Locate the cell with the specified text and output its [x, y] center coordinate. 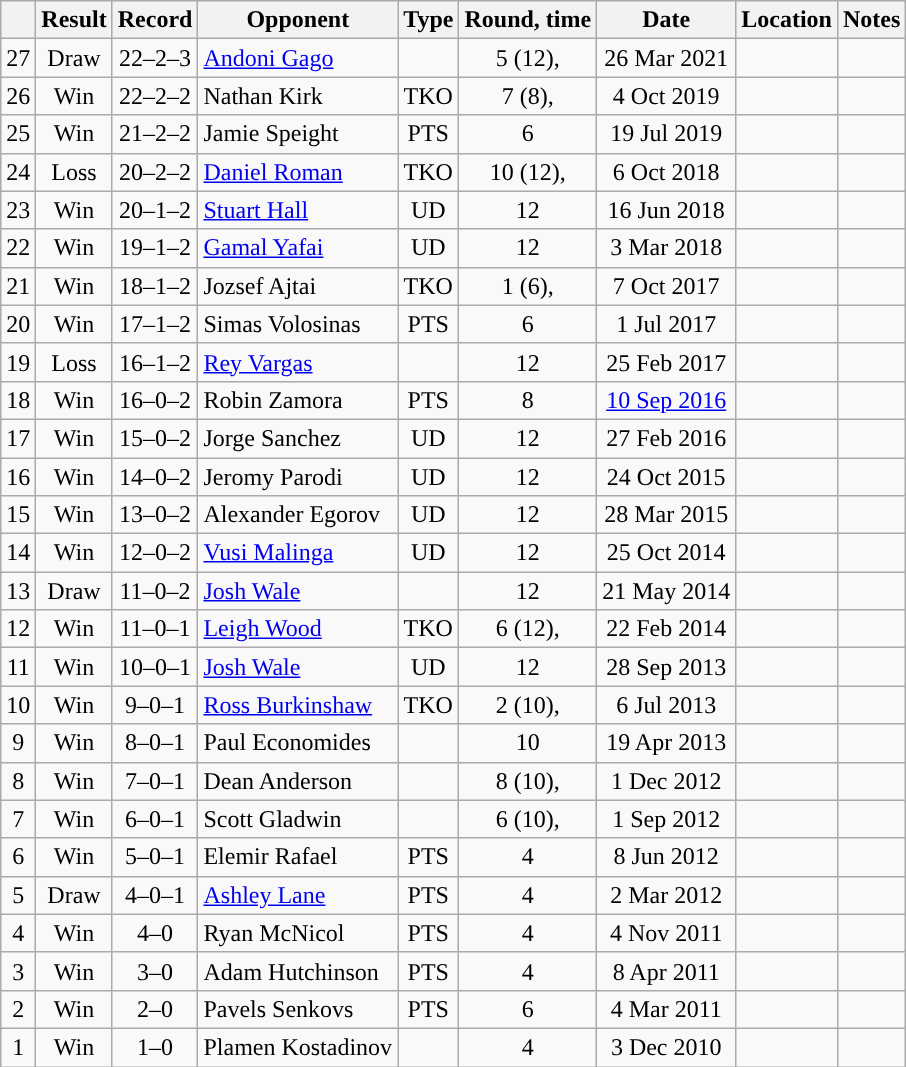
10 (12), [528, 172]
12–0–2 [155, 553]
5 (12), [528, 58]
2–0 [155, 1009]
22 [18, 248]
4 Nov 2011 [666, 933]
23 [18, 210]
19–1–2 [155, 248]
11–0–1 [155, 629]
28 Sep 2013 [666, 667]
18 [18, 400]
Nathan Kirk [298, 96]
Scott Gladwin [298, 819]
26 [18, 96]
11–0–2 [155, 591]
21 [18, 286]
16–0–2 [155, 400]
2 Mar 2012 [666, 895]
Date [666, 20]
4–0 [155, 933]
Stuart Hall [298, 210]
20–1–2 [155, 210]
Jamie Speight [298, 134]
17–1–2 [155, 324]
Vusi Malinga [298, 553]
1 Dec 2012 [666, 781]
Alexander Egorov [298, 515]
Leigh Wood [298, 629]
Paul Economides [298, 743]
24 Oct 2015 [666, 477]
3 Mar 2018 [666, 248]
9–0–1 [155, 705]
6 Jul 2013 [666, 705]
Record [155, 20]
14 [18, 553]
7 (8), [528, 96]
4–0–1 [155, 895]
Ashley Lane [298, 895]
25 Feb 2017 [666, 362]
4 Oct 2019 [666, 96]
Location [787, 20]
13 [18, 591]
25 [18, 134]
16–1–2 [155, 362]
19 [18, 362]
Round, time [528, 20]
21–2–2 [155, 134]
Dean Anderson [298, 781]
6 Oct 2018 [666, 172]
1 Jul 2017 [666, 324]
28 Mar 2015 [666, 515]
Result [74, 20]
22–2–3 [155, 58]
Jorge Sanchez [298, 438]
2 [18, 1009]
15 [18, 515]
Robin Zamora [298, 400]
8 Apr 2011 [666, 971]
13–0–2 [155, 515]
25 Oct 2014 [666, 553]
20–2–2 [155, 172]
Daniel Roman [298, 172]
14–0–2 [155, 477]
5–0–1 [155, 857]
5 [18, 895]
Gamal Yafai [298, 248]
Ross Burkinshaw [298, 705]
27 [18, 58]
10 Sep 2016 [666, 400]
1 [18, 1047]
6 (10), [528, 819]
15–0–2 [155, 438]
Rey Vargas [298, 362]
16 Jun 2018 [666, 210]
6–0–1 [155, 819]
7 Oct 2017 [666, 286]
Type [428, 20]
Jeromy Parodi [298, 477]
21 May 2014 [666, 591]
10–0–1 [155, 667]
22 Feb 2014 [666, 629]
26 Mar 2021 [666, 58]
19 Jul 2019 [666, 134]
Plamen Kostadinov [298, 1047]
1 Sep 2012 [666, 819]
17 [18, 438]
18–1–2 [155, 286]
4 Mar 2011 [666, 1009]
Jozsef Ajtai [298, 286]
8 (10), [528, 781]
19 Apr 2013 [666, 743]
1 (6), [528, 286]
27 Feb 2016 [666, 438]
3–0 [155, 971]
Ryan McNicol [298, 933]
Pavels Senkovs [298, 1009]
Adam Hutchinson [298, 971]
Elemir Rafael [298, 857]
11 [18, 667]
7–0–1 [155, 781]
16 [18, 477]
Andoni Gago [298, 58]
Notes [871, 20]
7 [18, 819]
3 Dec 2010 [666, 1047]
8 Jun 2012 [666, 857]
3 [18, 971]
Simas Volosinas [298, 324]
24 [18, 172]
2 (10), [528, 705]
6 (12), [528, 629]
Opponent [298, 20]
9 [18, 743]
8–0–1 [155, 743]
1–0 [155, 1047]
20 [18, 324]
22–2–2 [155, 96]
